For the text-containing cell, return its midpoint in [X, Y] coordinate format. 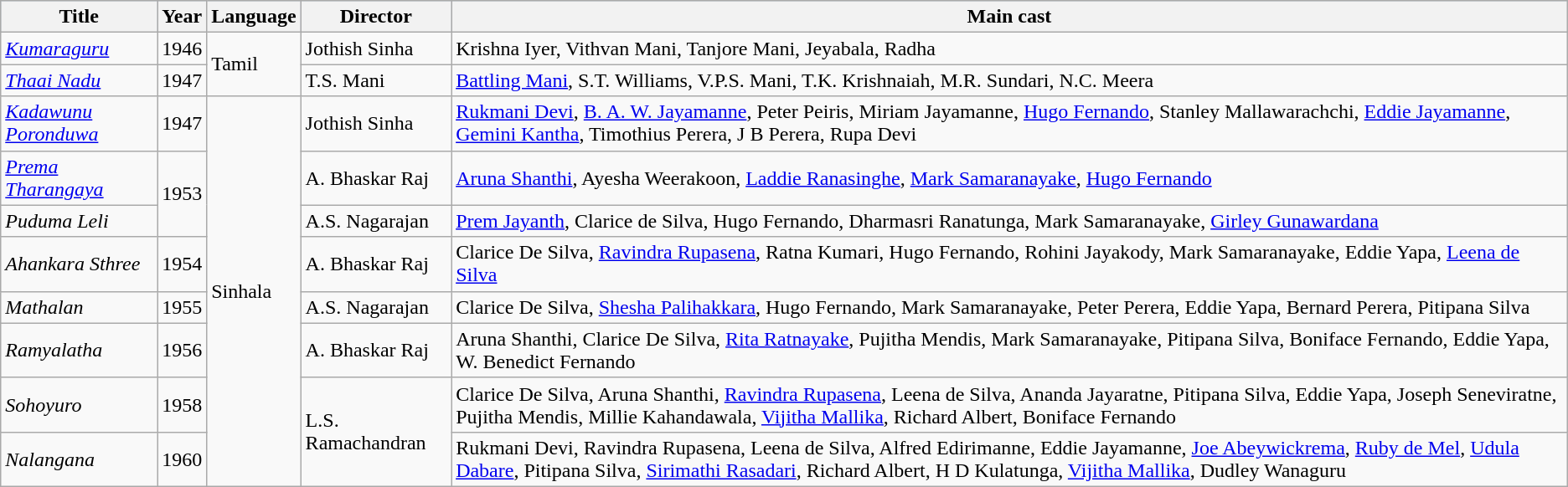
Prema Tharangaya [79, 177]
Sohoyuro [79, 405]
Tamil [254, 64]
1953 [183, 194]
L.S. Ramachandran [376, 432]
Year [183, 17]
Kadawunu Poronduwa [79, 124]
Kumaraguru [79, 49]
Aruna Shanthi, Ayesha Weerakoon, Laddie Ranasinghe, Mark Samaranayake, Hugo Fernando [1010, 177]
Mathalan [79, 307]
Nalangana [79, 459]
Thaai Nadu [79, 80]
Krishna Iyer, Vithvan Mani, Tanjore Mani, Jeyabala, Radha [1010, 49]
Title [79, 17]
1956 [183, 350]
Battling Mani, S.T. Williams, V.P.S. Mani, T.K. Krishnaiah, M.R. Sundari, N.C. Meera [1010, 80]
1958 [183, 405]
Ahankara Sthree [79, 264]
1955 [183, 307]
Clarice De Silva, Shesha Palihakkara, Hugo Fernando, Mark Samaranayake, Peter Perera, Eddie Yapa, Bernard Perera, Pitipana Silva [1010, 307]
Sinhala [254, 291]
Main cast [1010, 17]
Director [376, 17]
Prem Jayanth, Clarice de Silva, Hugo Fernando, Dharmasri Ranatunga, Mark Samaranayake, Girley Gunawardana [1010, 221]
Puduma Leli [79, 221]
1954 [183, 264]
Clarice De Silva, Ravindra Rupasena, Ratna Kumari, Hugo Fernando, Rohini Jayakody, Mark Samaranayake, Eddie Yapa, Leena de Silva [1010, 264]
1960 [183, 459]
1946 [183, 49]
Language [254, 17]
Ramyalatha [79, 350]
T.S. Mani [376, 80]
